Return [X, Y] of the center of cell containing provided text 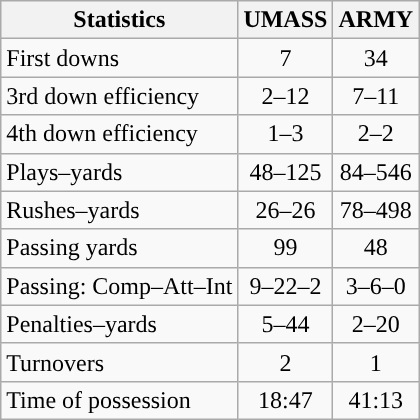
48 [376, 248]
2–12 [286, 96]
Plays–yards [120, 172]
26–26 [286, 210]
48–125 [286, 172]
Rushes–yards [120, 210]
UMASS [286, 20]
99 [286, 248]
Passing yards [120, 248]
2–20 [376, 324]
Penalties–yards [120, 324]
41:13 [376, 400]
3–6–0 [376, 286]
2 [286, 362]
4th down efficiency [120, 134]
78–498 [376, 210]
1–3 [286, 134]
34 [376, 58]
First downs [120, 58]
1 [376, 362]
7 [286, 58]
Passing: Comp–Att–Int [120, 286]
Time of possession [120, 400]
Statistics [120, 20]
2–2 [376, 134]
18:47 [286, 400]
ARMY [376, 20]
Turnovers [120, 362]
84–546 [376, 172]
7–11 [376, 96]
9–22–2 [286, 286]
3rd down efficiency [120, 96]
5–44 [286, 324]
